For the text-containing cell, return its midpoint in [x, y] coordinate format. 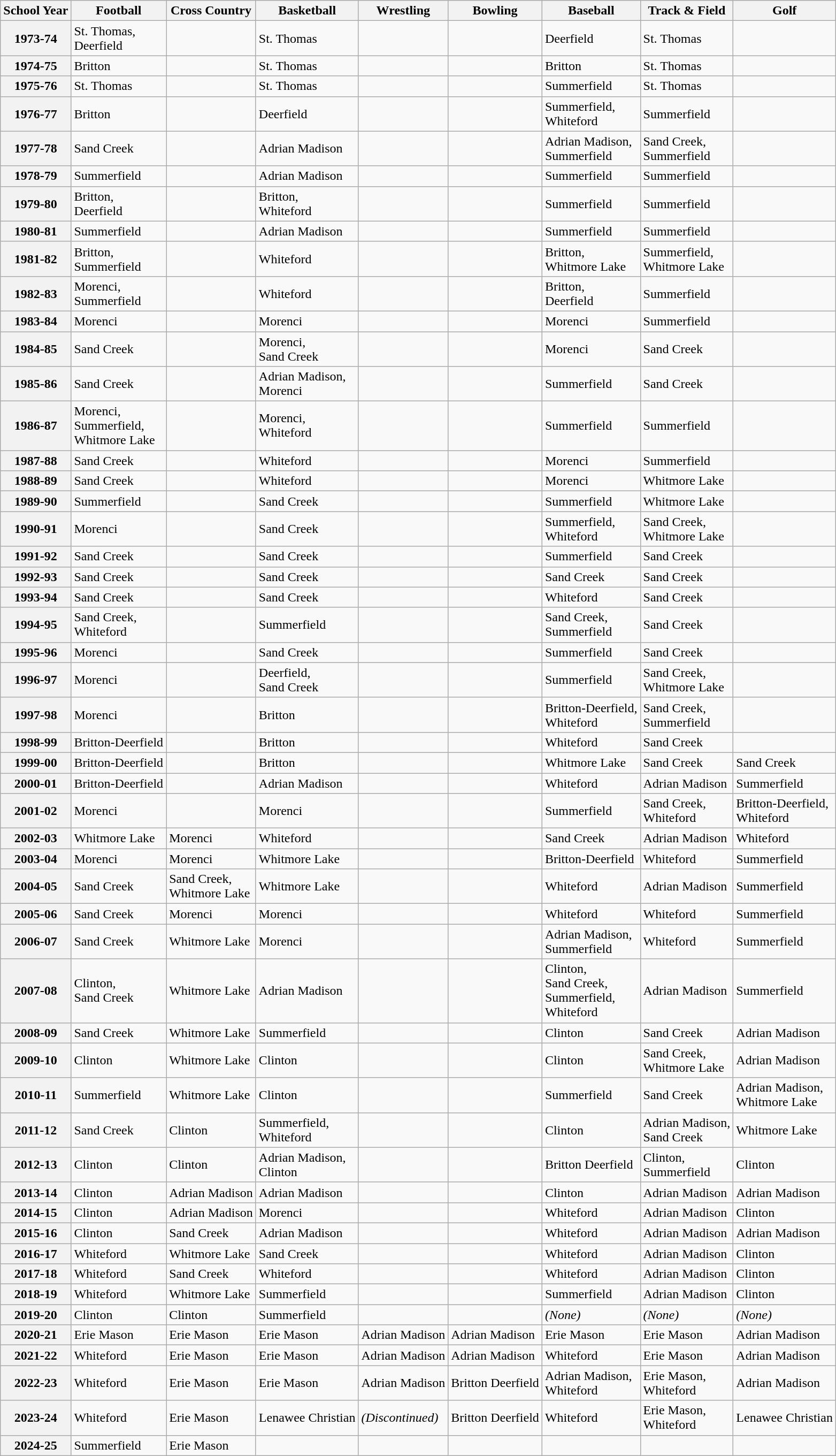
1987-88 [36, 461]
2019-20 [36, 1315]
2015-16 [36, 1233]
1973-74 [36, 39]
2005-06 [36, 914]
Morenci,Summerfield,Whitmore Lake [119, 426]
1993-94 [36, 597]
School Year [36, 11]
1999-00 [36, 763]
1990-91 [36, 529]
2012-13 [36, 1164]
2009-10 [36, 1061]
2010-11 [36, 1095]
1976-77 [36, 113]
2024-25 [36, 1445]
Clinton,Summerfield [687, 1164]
Clinton,Sand Creek [119, 991]
1980-81 [36, 231]
2006-07 [36, 942]
1988-89 [36, 481]
1982-83 [36, 293]
Clinton,Sand Creek,Summerfield,Whiteford [591, 991]
1974-75 [36, 66]
Deerfield,Sand Creek [307, 680]
2007-08 [36, 991]
1981-82 [36, 259]
1998-99 [36, 742]
2002-03 [36, 838]
Wrestling [403, 11]
1989-90 [36, 501]
Golf [785, 11]
1992-93 [36, 577]
Summerfield,Whitmore Lake [687, 259]
2001-02 [36, 811]
1984-85 [36, 349]
2017-18 [36, 1274]
1983-84 [36, 321]
Baseball [591, 11]
1994-95 [36, 625]
2003-04 [36, 859]
1997-98 [36, 715]
2020-21 [36, 1335]
1978-79 [36, 176]
St. Thomas,Deerfield [119, 39]
2023-24 [36, 1418]
Morenci,Summerfield [119, 293]
Adrian Madison,Clinton [307, 1164]
1979-80 [36, 203]
2014-15 [36, 1213]
2021-22 [36, 1355]
Adrian Madison,Whitmore Lake [785, 1095]
2013-14 [36, 1192]
1996-97 [36, 680]
Basketball [307, 11]
Britton,Summerfield [119, 259]
1995-96 [36, 652]
2016-17 [36, 1254]
2000-01 [36, 783]
1986-87 [36, 426]
Track & Field [687, 11]
2004-05 [36, 886]
Britton,Whitmore Lake [591, 259]
(Discontinued) [403, 1418]
1977-78 [36, 149]
Adrian Madison,Morenci [307, 384]
2022-23 [36, 1383]
2008-09 [36, 1033]
Adrian Madison,Whiteford [591, 1383]
Bowling [495, 11]
Cross Country [211, 11]
Adrian Madison,Sand Creek [687, 1130]
2011-12 [36, 1130]
Morenci,Sand Creek [307, 349]
1985-86 [36, 384]
Morenci,Whiteford [307, 426]
1991-92 [36, 557]
Britton,Whiteford [307, 203]
1975-76 [36, 86]
Football [119, 11]
2018-19 [36, 1294]
